Locate the cell with the specified text and output its [x, y] center coordinate. 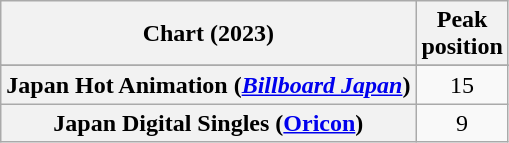
9 [462, 123]
Japan Hot Animation (Billboard Japan) [208, 85]
Japan Digital Singles (Oricon) [208, 123]
Chart (2023) [208, 34]
Peakposition [462, 34]
15 [462, 85]
